Output the [x, y] coordinate of the center of the cell containing the given text.  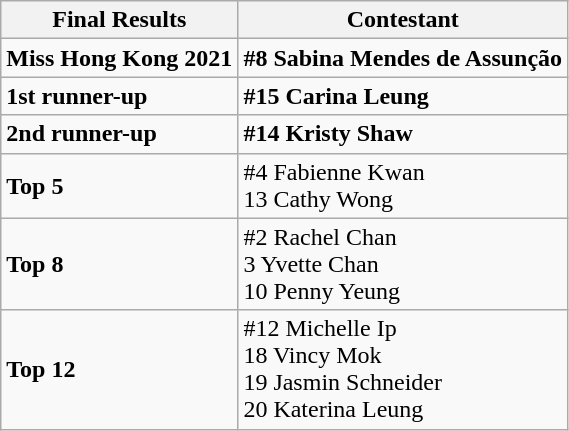
#12 Michelle Ip18 Vincy Mok 19 Jasmin Schneider20 Katerina Leung [403, 370]
#15 Carina Leung [403, 96]
Miss Hong Kong 2021 [120, 58]
#14 Kristy Shaw [403, 134]
Final Results [120, 20]
#8 Sabina Mendes de Assunção [403, 58]
1st runner-up [120, 96]
Top 8 [120, 264]
#4 Fabienne Kwan13 Cathy Wong [403, 186]
Top 5 [120, 186]
Top 12 [120, 370]
#2 Rachel Chan3 Yvette Chan 10 Penny Yeung [403, 264]
2nd runner-up [120, 134]
Contestant [403, 20]
